Determine the [x, y] coordinate at the center of the cell enclosing the given text.  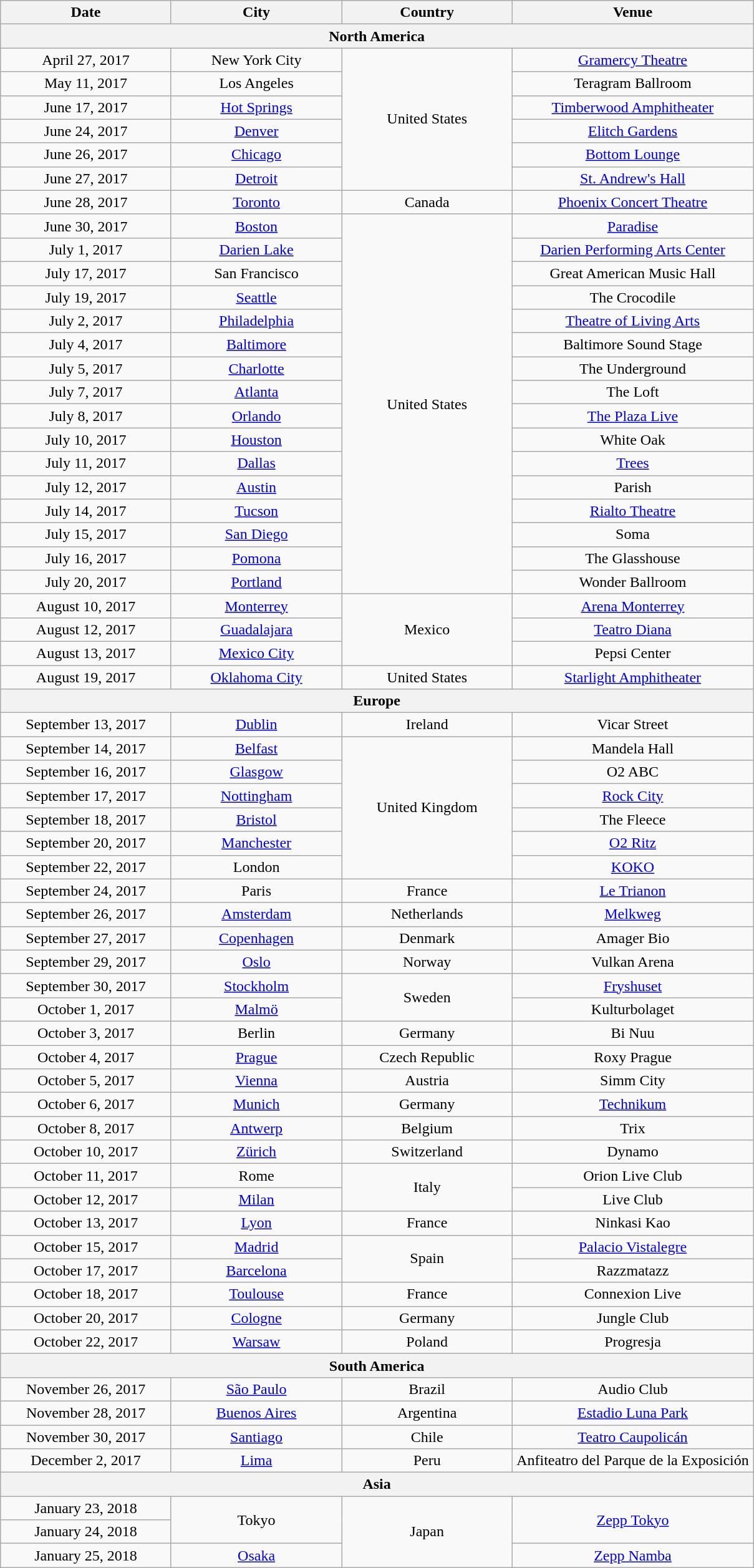
Kulturbolaget [632, 1009]
Date [86, 12]
Charlotte [256, 369]
September 14, 2017 [86, 748]
July 8, 2017 [86, 416]
Barcelona [256, 1270]
Santiago [256, 1436]
Vulkan Arena [632, 962]
Theatre of Living Arts [632, 321]
Parish [632, 487]
Paradise [632, 226]
O2 ABC [632, 772]
September 17, 2017 [86, 796]
November 28, 2017 [86, 1413]
August 10, 2017 [86, 606]
October 15, 2017 [86, 1247]
July 1, 2017 [86, 249]
Mexico [427, 629]
United Kingdom [427, 808]
Portland [256, 582]
October 5, 2017 [86, 1081]
Wonder Ballroom [632, 582]
October 22, 2017 [86, 1342]
Timberwood Amphitheater [632, 107]
Switzerland [427, 1152]
Czech Republic [427, 1057]
Philadelphia [256, 321]
September 18, 2017 [86, 820]
July 14, 2017 [86, 511]
June 26, 2017 [86, 155]
The Fleece [632, 820]
Chile [427, 1436]
North America [377, 36]
New York City [256, 60]
Osaka [256, 1556]
July 17, 2017 [86, 273]
September 20, 2017 [86, 843]
Mexico City [256, 653]
The Glasshouse [632, 558]
Houston [256, 440]
Poland [427, 1342]
September 29, 2017 [86, 962]
Madrid [256, 1247]
Zürich [256, 1152]
Darien Performing Arts Center [632, 249]
May 11, 2017 [86, 84]
The Underground [632, 369]
Country [427, 12]
Bottom Lounge [632, 155]
Antwerp [256, 1128]
November 26, 2017 [86, 1389]
Oslo [256, 962]
Dallas [256, 463]
Zepp Tokyo [632, 1520]
Cologne [256, 1318]
Paris [256, 891]
São Paulo [256, 1389]
Milan [256, 1199]
September 30, 2017 [86, 985]
Technikum [632, 1105]
Glasgow [256, 772]
Malmö [256, 1009]
Tucson [256, 511]
Warsaw [256, 1342]
Canada [427, 202]
April 27, 2017 [86, 60]
Trees [632, 463]
October 3, 2017 [86, 1033]
November 30, 2017 [86, 1436]
St. Andrew's Hall [632, 178]
Stockholm [256, 985]
June 24, 2017 [86, 131]
Ninkasi Kao [632, 1223]
Asia [377, 1484]
January 24, 2018 [86, 1532]
Brazil [427, 1389]
Berlin [256, 1033]
Toronto [256, 202]
October 4, 2017 [86, 1057]
Toulouse [256, 1294]
Bi Nuu [632, 1033]
July 10, 2017 [86, 440]
June 30, 2017 [86, 226]
July 20, 2017 [86, 582]
KOKO [632, 867]
London [256, 867]
Copenhagen [256, 938]
Guadalajara [256, 629]
Roxy Prague [632, 1057]
Spain [427, 1259]
Vicar Street [632, 725]
Melkweg [632, 914]
Tokyo [256, 1520]
October 8, 2017 [86, 1128]
Baltimore [256, 345]
October 13, 2017 [86, 1223]
Teragram Ballroom [632, 84]
Orion Live Club [632, 1176]
Trix [632, 1128]
Buenos Aires [256, 1413]
August 19, 2017 [86, 677]
July 11, 2017 [86, 463]
Palacio Vistalegre [632, 1247]
October 1, 2017 [86, 1009]
Rock City [632, 796]
Denver [256, 131]
Le Trianon [632, 891]
The Crocodile [632, 298]
Fryshuset [632, 985]
Detroit [256, 178]
Peru [427, 1461]
June 27, 2017 [86, 178]
October 11, 2017 [86, 1176]
Rome [256, 1176]
Pomona [256, 558]
Progresja [632, 1342]
Rialto Theatre [632, 511]
September 27, 2017 [86, 938]
Great American Music Hall [632, 273]
Austria [427, 1081]
South America [377, 1365]
White Oak [632, 440]
July 16, 2017 [86, 558]
City [256, 12]
Dublin [256, 725]
Munich [256, 1105]
Dynamo [632, 1152]
Gramercy Theatre [632, 60]
December 2, 2017 [86, 1461]
July 12, 2017 [86, 487]
Pepsi Center [632, 653]
Teatro Caupolicán [632, 1436]
September 26, 2017 [86, 914]
Argentina [427, 1413]
October 12, 2017 [86, 1199]
Darien Lake [256, 249]
Live Club [632, 1199]
Belfast [256, 748]
Europe [377, 701]
San Diego [256, 535]
Arena Monterrey [632, 606]
Estadio Luna Park [632, 1413]
July 2, 2017 [86, 321]
June 28, 2017 [86, 202]
August 12, 2017 [86, 629]
Boston [256, 226]
Starlight Amphitheater [632, 677]
Monterrey [256, 606]
October 6, 2017 [86, 1105]
October 17, 2017 [86, 1270]
September 13, 2017 [86, 725]
Belgium [427, 1128]
July 19, 2017 [86, 298]
Amsterdam [256, 914]
Ireland [427, 725]
Soma [632, 535]
Atlanta [256, 392]
Venue [632, 12]
June 17, 2017 [86, 107]
Oklahoma City [256, 677]
Orlando [256, 416]
The Loft [632, 392]
Mandela Hall [632, 748]
January 25, 2018 [86, 1556]
Sweden [427, 997]
Audio Club [632, 1389]
Los Angeles [256, 84]
Bristol [256, 820]
August 13, 2017 [86, 653]
Manchester [256, 843]
Connexion Live [632, 1294]
September 22, 2017 [86, 867]
Razzmatazz [632, 1270]
Zepp Namba [632, 1556]
Italy [427, 1188]
Baltimore Sound Stage [632, 345]
Simm City [632, 1081]
Anfiteatro del Parque de la Exposición [632, 1461]
July 4, 2017 [86, 345]
Seattle [256, 298]
July 15, 2017 [86, 535]
Denmark [427, 938]
July 5, 2017 [86, 369]
Vienna [256, 1081]
Norway [427, 962]
Lima [256, 1461]
Hot Springs [256, 107]
Chicago [256, 155]
September 24, 2017 [86, 891]
Netherlands [427, 914]
Teatro Diana [632, 629]
Amager Bio [632, 938]
Japan [427, 1532]
Elitch Gardens [632, 131]
October 20, 2017 [86, 1318]
October 10, 2017 [86, 1152]
Phoenix Concert Theatre [632, 202]
San Francisco [256, 273]
Nottingham [256, 796]
July 7, 2017 [86, 392]
The Plaza Live [632, 416]
Prague [256, 1057]
September 16, 2017 [86, 772]
Jungle Club [632, 1318]
Austin [256, 487]
October 18, 2017 [86, 1294]
January 23, 2018 [86, 1508]
Lyon [256, 1223]
O2 Ritz [632, 843]
